Search for the cell housing the specified text and yield its (X, Y) center coordinate. 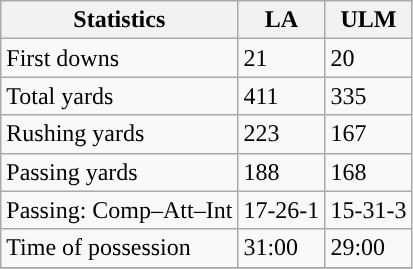
335 (368, 96)
17-26-1 (282, 210)
Rushing yards (120, 134)
First downs (120, 58)
223 (282, 134)
21 (282, 58)
168 (368, 172)
31:00 (282, 248)
29:00 (368, 248)
LA (282, 20)
ULM (368, 20)
Time of possession (120, 248)
411 (282, 96)
188 (282, 172)
Statistics (120, 20)
Passing yards (120, 172)
15-31-3 (368, 210)
20 (368, 58)
Total yards (120, 96)
Passing: Comp–Att–Int (120, 210)
167 (368, 134)
